Detect which cell encompasses the target text, then output its [X, Y] center coordinate. 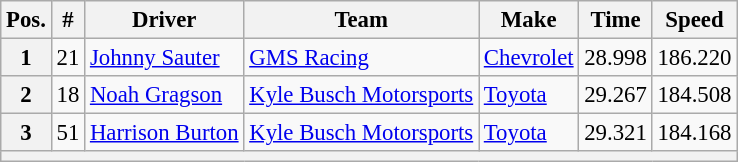
51 [68, 133]
28.998 [616, 58]
3 [26, 133]
Time [616, 20]
Driver [164, 20]
Speed [694, 20]
2 [26, 95]
GMS Racing [362, 58]
Harrison Burton [164, 133]
Make [528, 20]
Noah Gragson [164, 95]
18 [68, 95]
Johnny Sauter [164, 58]
# [68, 20]
184.168 [694, 133]
186.220 [694, 58]
184.508 [694, 95]
21 [68, 58]
1 [26, 58]
Chevrolet [528, 58]
Pos. [26, 20]
Team [362, 20]
29.267 [616, 95]
29.321 [616, 133]
